Scan for the cell matching the given text and deliver its [x, y] coordinate at center. 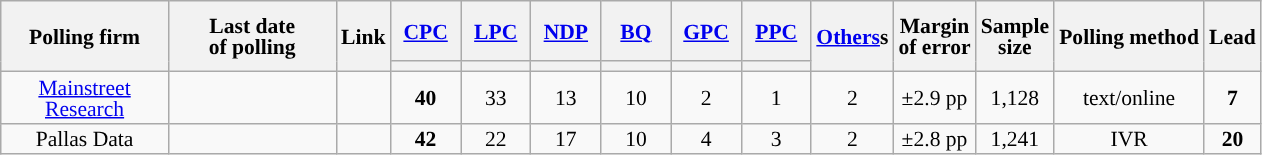
text/online [1129, 97]
Polling method [1129, 36]
Mainstreet Research [85, 97]
BQ [636, 31]
Marginof error [934, 36]
CPC [426, 31]
IVR [1129, 138]
3 [776, 138]
1,128 [1015, 97]
7 [1232, 97]
GPC [706, 31]
Pallas Data [85, 138]
1 [776, 97]
13 [566, 97]
Link [364, 36]
Samplesize [1015, 36]
42 [426, 138]
Polling firm [85, 36]
22 [496, 138]
20 [1232, 138]
17 [566, 138]
PPC [776, 31]
LPC [496, 31]
33 [496, 97]
Lead [1232, 36]
40 [426, 97]
Otherss [852, 36]
Last dateof polling [252, 36]
±2.9 pp [934, 97]
NDP [566, 31]
4 [706, 138]
±2.8 pp [934, 138]
1,241 [1015, 138]
